Identify which cell holds the provided text, then report its (x, y) central coordinate. 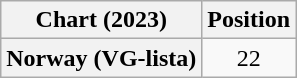
Norway (VG-lista) (102, 58)
Position (249, 20)
22 (249, 58)
Chart (2023) (102, 20)
